Find where the given text appears and provide that cell's center as (X, Y) coordinate. 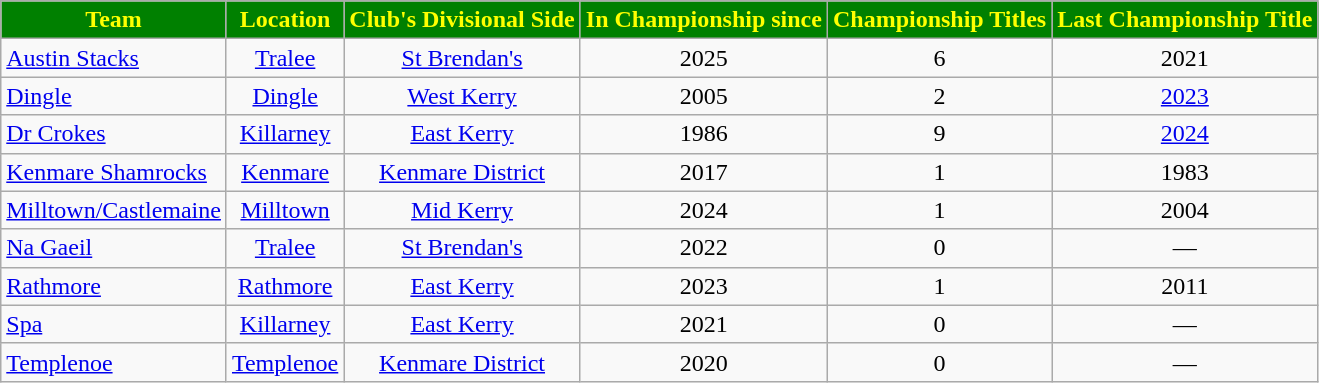
9 (939, 134)
2 (939, 96)
Location (284, 20)
In Championship since (704, 20)
2005 (704, 96)
Austin Stacks (114, 58)
Last Championship Title (1185, 20)
Team (114, 20)
2020 (704, 362)
Mid Kerry (462, 210)
2011 (1185, 286)
Spa (114, 324)
Na Gaeil (114, 248)
Club's Divisional Side (462, 20)
2004 (1185, 210)
1986 (704, 134)
Kenmare Shamrocks (114, 172)
Championship Titles (939, 20)
Milltown/Castlemaine (114, 210)
6 (939, 58)
Kenmare (284, 172)
West Kerry (462, 96)
2022 (704, 248)
Milltown (284, 210)
1983 (1185, 172)
Dr Crokes (114, 134)
2025 (704, 58)
2017 (704, 172)
